Provide the [x, y] coordinate of the cell's center where the given text is located.  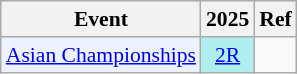
Asian Championships [101, 55]
2R [228, 55]
Event [101, 19]
Ref [275, 19]
2025 [228, 19]
